Pinpoint the cell where the given text exists, returning its [x, y] midpoint coordinate. 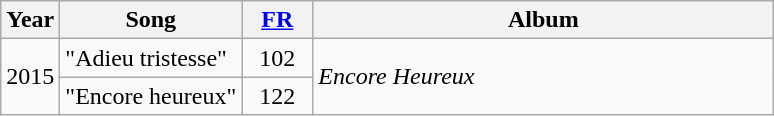
FR [278, 20]
122 [278, 96]
"Adieu tristesse" [151, 58]
Encore Heureux [544, 77]
"Encore heureux" [151, 96]
2015 [30, 77]
Song [151, 20]
Year [30, 20]
102 [278, 58]
Album [544, 20]
